From the cell containing the given text, extract its center point as (x, y) coordinate. 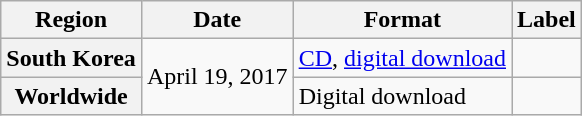
Digital download (402, 96)
April 19, 2017 (217, 77)
South Korea (72, 58)
Date (217, 20)
Format (402, 20)
Region (72, 20)
CD, digital download (402, 58)
Worldwide (72, 96)
Label (547, 20)
